Pinpoint the cell where the given text exists, returning its (X, Y) midpoint coordinate. 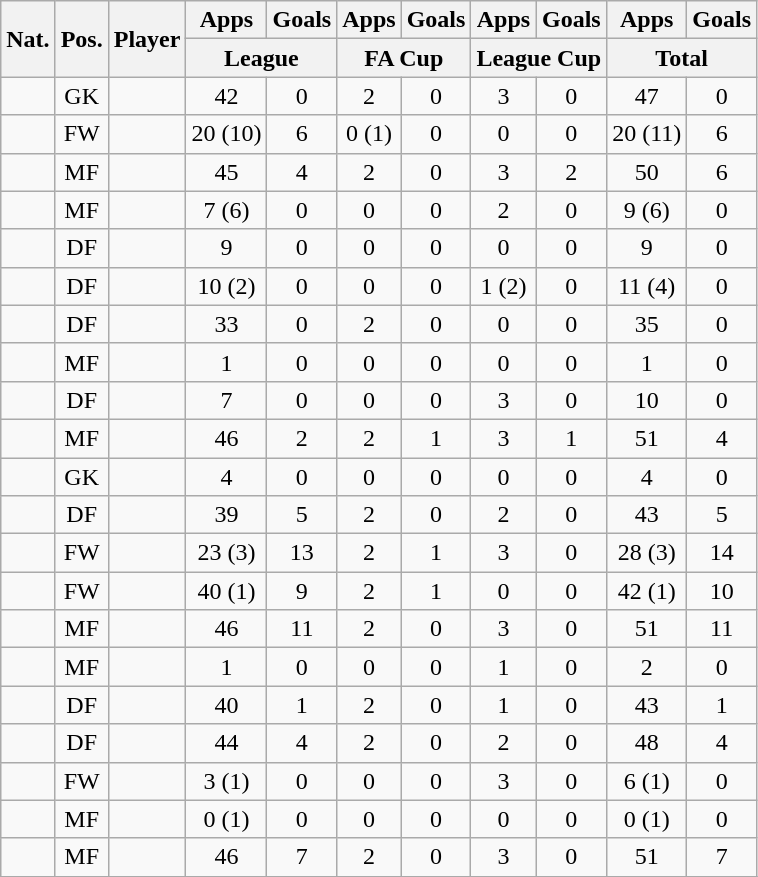
28 (3) (647, 553)
11 (4) (647, 286)
10 (2) (226, 286)
14 (722, 553)
Total (682, 58)
20 (11) (647, 134)
9 (6) (647, 210)
Player (147, 39)
44 (226, 743)
Nat. (28, 39)
Pos. (82, 39)
7 (6) (226, 210)
League Cup (539, 58)
3 (1) (226, 781)
47 (647, 96)
50 (647, 172)
33 (226, 324)
35 (647, 324)
13 (302, 553)
League (262, 58)
40 (226, 705)
FA Cup (404, 58)
6 (1) (647, 781)
42 (1) (647, 591)
20 (10) (226, 134)
39 (226, 515)
40 (1) (226, 591)
45 (226, 172)
1 (2) (504, 286)
48 (647, 743)
23 (3) (226, 553)
42 (226, 96)
